Determine the (x, y) coordinate at the center of the cell enclosing the given text.  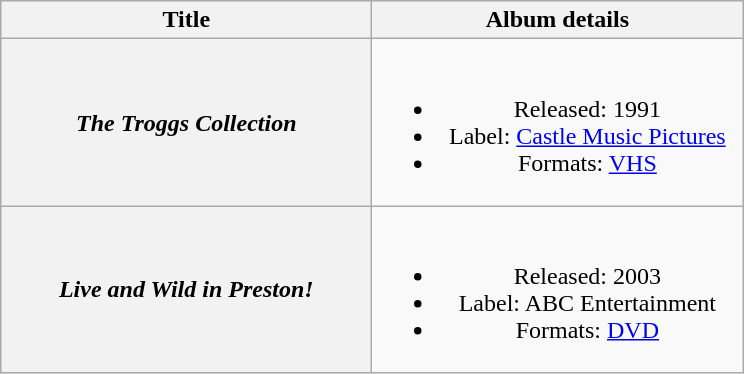
Released: 1991Label: Castle Music PicturesFormats: VHS (558, 122)
The Troggs Collection (186, 122)
Live and Wild in Preston! (186, 290)
Title (186, 20)
Album details (558, 20)
Released: 2003Label: ABC EntertainmentFormats: DVD (558, 290)
